From the cell containing the given text, extract its center point as [X, Y] coordinate. 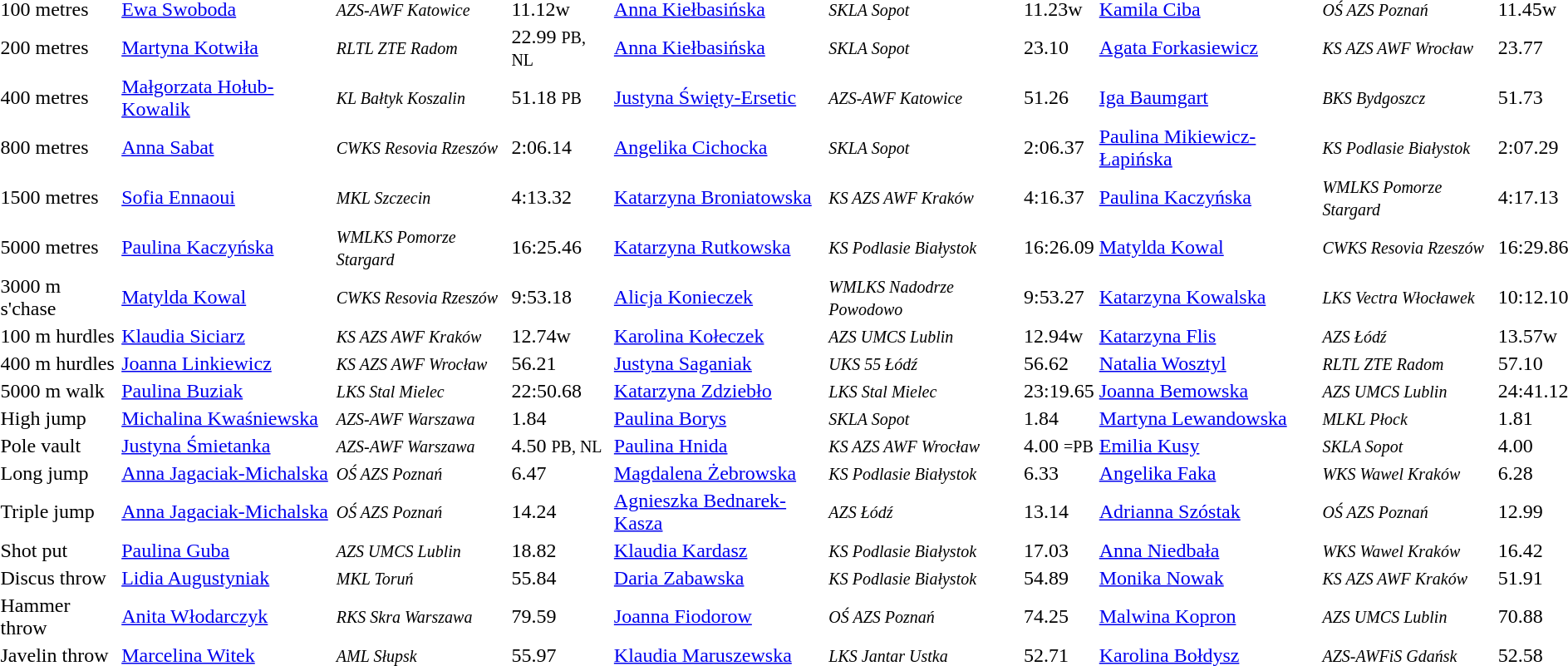
Justyna Święty-Ersetic [719, 98]
17.03 [1059, 550]
9:53.27 [1059, 298]
Adrianna Szóstak [1208, 512]
Agnieszka Bednarek-Kasza [719, 512]
2:06.37 [1059, 148]
Paulina Buziak [227, 391]
Anna Sabat [227, 148]
BKS Bydgoszcz [1408, 98]
74.25 [1059, 617]
Anita Włodarczyk [227, 617]
Iga Baumgart [1208, 98]
56.62 [1059, 363]
22:50.68 [560, 391]
Katarzyna Broniatowska [719, 198]
Joanna Linkiewicz [227, 363]
Lidia Augustyniak [227, 578]
6.33 [1059, 473]
Katarzyna Rutkowska [719, 248]
Agata Forkasiewicz [1208, 48]
RKS Skra Warszawa [421, 617]
14.24 [560, 512]
Michalina Kwaśniewska [227, 418]
Małgorzata Hołub-Kowalik [227, 98]
Paulina Hnida [719, 446]
Katarzyna Flis [1208, 336]
Katarzyna Kowalska [1208, 298]
Monika Nowak [1208, 578]
Justyna Śmietanka [227, 446]
Paulina Guba [227, 550]
4:13.32 [560, 198]
12.94w [1059, 336]
55.84 [560, 578]
4.00 =PB [1059, 446]
23.10 [1059, 48]
WMLKS Nadodrze Powodowo [924, 298]
Daria Zabawska [719, 578]
Anna Niedbała [1208, 550]
51.26 [1059, 98]
Katarzyna Zdziebło [719, 391]
56.21 [560, 363]
AZS-AWF Katowice [924, 98]
Angelika Cichocka [719, 148]
4:16.37 [1059, 198]
51.18 PB [560, 98]
Joanna Fiodorow [719, 617]
KL Bałtyk Koszalin [421, 98]
Natalia Wosztyl [1208, 363]
13.14 [1059, 512]
Magdalena Żebrowska [719, 473]
Malwina Kopron [1208, 617]
54.89 [1059, 578]
Justyna Saganiak [719, 363]
79.59 [560, 617]
LKS Vectra Włocławek [1408, 298]
Paulina Mikiewicz-Łapińska [1208, 148]
Karolina Kołeczek [719, 336]
16:26.09 [1059, 248]
Emilia Kusy [1208, 446]
Paulina Borys [719, 418]
Martyna Lewandowska [1208, 418]
2:06.14 [560, 148]
12.74w [560, 336]
MKL Toruń [421, 578]
MKL Szczecin [421, 198]
16:25.46 [560, 248]
UKS 55 Łódź [924, 363]
18.82 [560, 550]
Angelika Faka [1208, 473]
Martyna Kotwiła [227, 48]
23:19.65 [1059, 391]
Sofia Ennaoui [227, 198]
Klaudia Siciarz [227, 336]
Alicja Konieczek [719, 298]
MLKL Płock [1408, 418]
4.50 PB, NL [560, 446]
Klaudia Kardasz [719, 550]
22.99 PB, NL [560, 48]
9:53.18 [560, 298]
Joanna Bemowska [1208, 391]
Anna Kiełbasińska [719, 48]
6.47 [560, 473]
